Locate the cell with the specified text and output its (x, y) center coordinate. 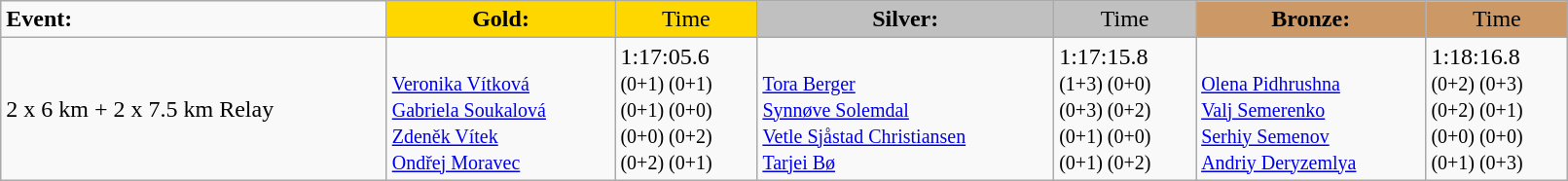
1:18:16.8(0+2) (0+3)(0+2) (0+1)(0+0) (0+0)(0+1) (0+3) (1497, 109)
1:17:15.8(1+3) (0+0)(0+3) (0+2)(0+1) (0+0)(0+1) (0+2) (1125, 109)
2 x 6 km + 2 x 7.5 km Relay (194, 109)
Event: (194, 19)
Bronze: (1311, 19)
Tora BergerSynnøve SolemdalVetle Sjåstad ChristiansenTarjei Bø (905, 109)
Silver: (905, 19)
1:17:05.6(0+1) (0+1)(0+1) (0+0)(0+0) (0+2)(0+2) (0+1) (686, 109)
Gold: (500, 19)
Olena PidhrushnaValj SemerenkoSerhiy SemenovAndriy Deryzemlya (1311, 109)
Veronika VítkováGabriela SoukalováZdeněk VítekOndřej Moravec (500, 109)
